Detect which cell encompasses the target text, then output its (X, Y) center coordinate. 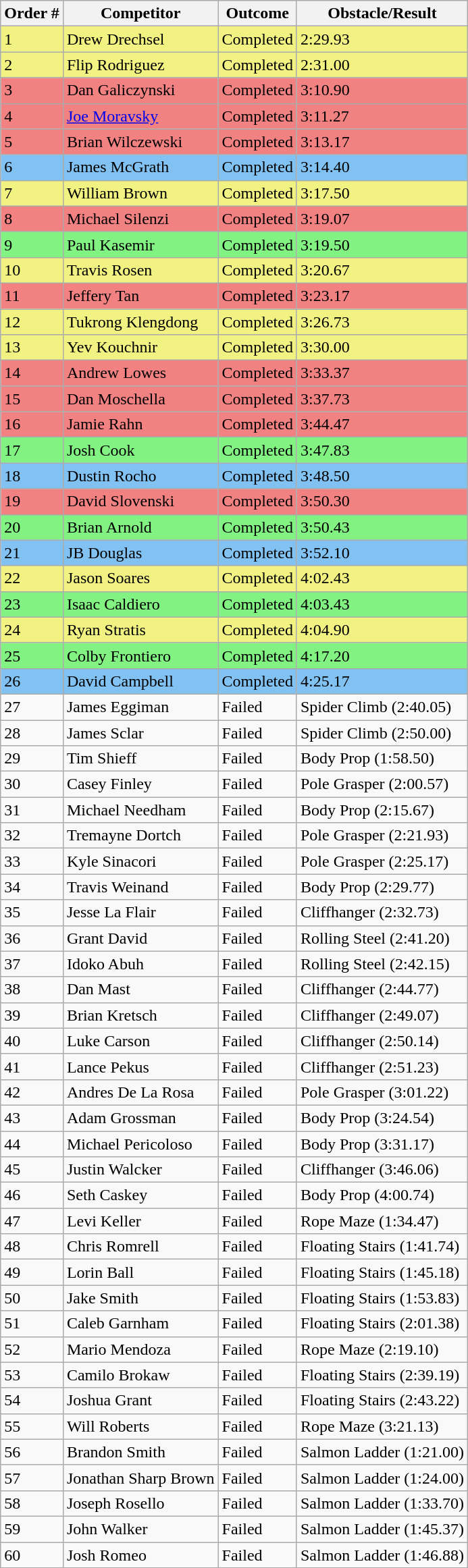
32 (32, 836)
Jamie Rahn (140, 425)
3:30.00 (382, 348)
Salmon Ladder (1:21.00) (382, 1452)
13 (32, 348)
Rolling Steel (2:41.20) (382, 938)
9 (32, 244)
3:48.50 (382, 476)
3:11.27 (382, 116)
Pole Grasper (2:00.57) (382, 784)
5 (32, 142)
Salmon Ladder (1:24.00) (382, 1478)
3:47.83 (382, 450)
59 (32, 1529)
Joseph Rosello (140, 1503)
Grant David (140, 938)
Floating Stairs (1:45.18) (382, 1272)
Salmon Ladder (1:46.88) (382, 1555)
48 (32, 1247)
55 (32, 1426)
Rope Maze (1:34.47) (382, 1221)
2:29.93 (382, 39)
Cliffhanger (2:51.23) (382, 1066)
4:25.17 (382, 681)
Competitor (140, 13)
33 (32, 861)
Spider Climb (2:40.05) (382, 707)
Floating Stairs (1:53.83) (382, 1298)
6 (32, 167)
Body Prop (4:00.74) (382, 1195)
Caleb Garnham (140, 1324)
Floating Stairs (2:01.38) (382, 1324)
Pole Grasper (3:01.22) (382, 1092)
Lorin Ball (140, 1272)
Dan Mast (140, 990)
47 (32, 1221)
Tukrong Klengdong (140, 322)
36 (32, 938)
43 (32, 1118)
James McGrath (140, 167)
Yev Kouchnir (140, 348)
Body Prop (3:24.54) (382, 1118)
Floating Stairs (2:39.19) (382, 1375)
Salmon Ladder (1:33.70) (382, 1503)
Paul Kasemir (140, 244)
JB Douglas (140, 553)
Travis Rosen (140, 270)
3 (32, 90)
2:31.00 (382, 65)
Spider Climb (2:50.00) (382, 732)
Dustin Rocho (140, 476)
Luke Carson (140, 1041)
Dan Moschella (140, 399)
Rolling Steel (2:42.15) (382, 964)
1 (32, 39)
4:03.43 (382, 604)
4:04.90 (382, 630)
3:14.40 (382, 167)
Rope Maze (2:19.10) (382, 1349)
Brian Kretsch (140, 1015)
10 (32, 270)
Andrew Lowes (140, 373)
45 (32, 1170)
Michael Silenzi (140, 219)
3:50.43 (382, 527)
19 (32, 502)
Lance Pekus (140, 1066)
Jake Smith (140, 1298)
20 (32, 527)
Floating Stairs (2:43.22) (382, 1401)
38 (32, 990)
37 (32, 964)
Brian Arnold (140, 527)
Pole Grasper (2:25.17) (382, 861)
James Sclar (140, 732)
23 (32, 604)
44 (32, 1144)
25 (32, 655)
Michael Pericoloso (140, 1144)
Rope Maze (3:21.13) (382, 1426)
18 (32, 476)
Jonathan Sharp Brown (140, 1478)
8 (32, 219)
William Brown (140, 193)
Cliffhanger (2:49.07) (382, 1015)
39 (32, 1015)
51 (32, 1324)
Will Roberts (140, 1426)
Salmon Ladder (1:45.37) (382, 1529)
35 (32, 913)
3:52.10 (382, 553)
54 (32, 1401)
3:26.73 (382, 322)
3:13.17 (382, 142)
52 (32, 1349)
Levi Keller (140, 1221)
4:02.43 (382, 578)
Isaac Caldiero (140, 604)
41 (32, 1066)
Floating Stairs (1:41.74) (382, 1247)
Andres De La Rosa (140, 1092)
3:50.30 (382, 502)
Josh Cook (140, 450)
24 (32, 630)
Pole Grasper (2:21.93) (382, 836)
3:17.50 (382, 193)
Colby Frontiero (140, 655)
46 (32, 1195)
Casey Finley (140, 784)
50 (32, 1298)
John Walker (140, 1529)
3:44.47 (382, 425)
60 (32, 1555)
3:10.90 (382, 90)
17 (32, 450)
Ryan Stratis (140, 630)
58 (32, 1503)
Jason Soares (140, 578)
2 (32, 65)
Camilo Brokaw (140, 1375)
57 (32, 1478)
Joshua Grant (140, 1401)
Tim Shieff (140, 759)
3:37.73 (382, 399)
Jesse La Flair (140, 913)
7 (32, 193)
Flip Rodriguez (140, 65)
Body Prop (2:15.67) (382, 810)
21 (32, 553)
3:20.67 (382, 270)
14 (32, 373)
3:33.37 (382, 373)
42 (32, 1092)
3:23.17 (382, 296)
Justin Walcker (140, 1170)
Chris Romrell (140, 1247)
Jeffery Tan (140, 296)
Cliffhanger (2:50.14) (382, 1041)
4 (32, 116)
Dan Galiczynski (140, 90)
16 (32, 425)
3:19.50 (382, 244)
James Eggiman (140, 707)
Michael Needham (140, 810)
53 (32, 1375)
Body Prop (2:29.77) (382, 887)
Cliffhanger (2:44.77) (382, 990)
29 (32, 759)
30 (32, 784)
3:19.07 (382, 219)
31 (32, 810)
Brian Wilczewski (140, 142)
Order # (32, 13)
26 (32, 681)
Cliffhanger (3:46.06) (382, 1170)
Cliffhanger (2:32.73) (382, 913)
Tremayne Dortch (140, 836)
22 (32, 578)
12 (32, 322)
Outcome (257, 13)
56 (32, 1452)
Idoko Abuh (140, 964)
34 (32, 887)
28 (32, 732)
11 (32, 296)
4:17.20 (382, 655)
Body Prop (3:31.17) (382, 1144)
Joe Moravsky (140, 116)
Body Prop (1:58.50) (382, 759)
Josh Romeo (140, 1555)
David Slovenski (140, 502)
Mario Mendoza (140, 1349)
40 (32, 1041)
Kyle Sinacori (140, 861)
49 (32, 1272)
27 (32, 707)
Brandon Smith (140, 1452)
15 (32, 399)
David Campbell (140, 681)
Drew Drechsel (140, 39)
Travis Weinand (140, 887)
Seth Caskey (140, 1195)
Adam Grossman (140, 1118)
Obstacle/Result (382, 13)
